Identify which cell holds the provided text, then report its [X, Y] central coordinate. 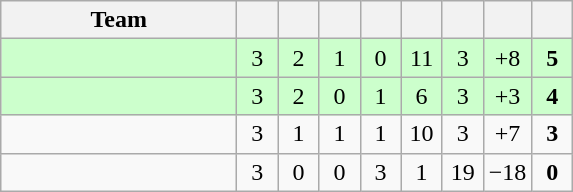
10 [422, 134]
5 [552, 58]
−18 [508, 172]
+7 [508, 134]
+3 [508, 96]
+8 [508, 58]
Team [119, 20]
4 [552, 96]
11 [422, 58]
6 [422, 96]
19 [462, 172]
